Detect which cell encompasses the target text, then output its (x, y) center coordinate. 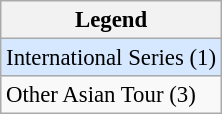
International Series (1) (112, 58)
Legend (112, 20)
Other Asian Tour (3) (112, 95)
